Determine the [X, Y] coordinate at the center of the cell enclosing the given text.  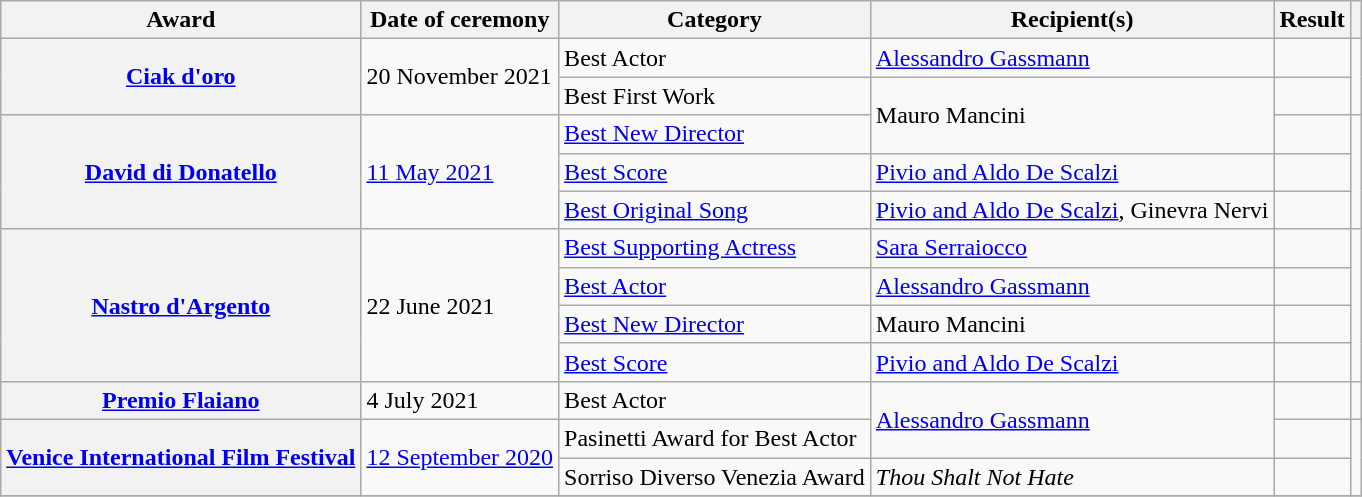
11 May 2021 [460, 172]
Premio Flaiano [181, 400]
Pivio and Aldo De Scalzi, Ginevra Nervi [1072, 210]
Best Supporting Actress [715, 248]
4 July 2021 [460, 400]
12 September 2020 [460, 457]
Award [181, 20]
Nastro d'Argento [181, 305]
Ciak d'oro [181, 77]
Sorriso Diverso Venezia Award [715, 477]
Venice International Film Festival [181, 457]
Best Original Song [715, 210]
Thou Shalt Not Hate [1072, 477]
Pasinetti Award for Best Actor [715, 438]
22 June 2021 [460, 305]
Result [1312, 20]
Recipient(s) [1072, 20]
Category [715, 20]
Best First Work [715, 96]
Sara Serraiocco [1072, 248]
20 November 2021 [460, 77]
David di Donatello [181, 172]
Date of ceremony [460, 20]
